Extract the [x, y] coordinate from the center of the cell holding the provided text.  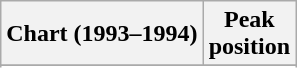
Chart (1993–1994) [102, 34]
Peakposition [249, 34]
